Provide the (X, Y) coordinate of the cell's center where the given text is located.  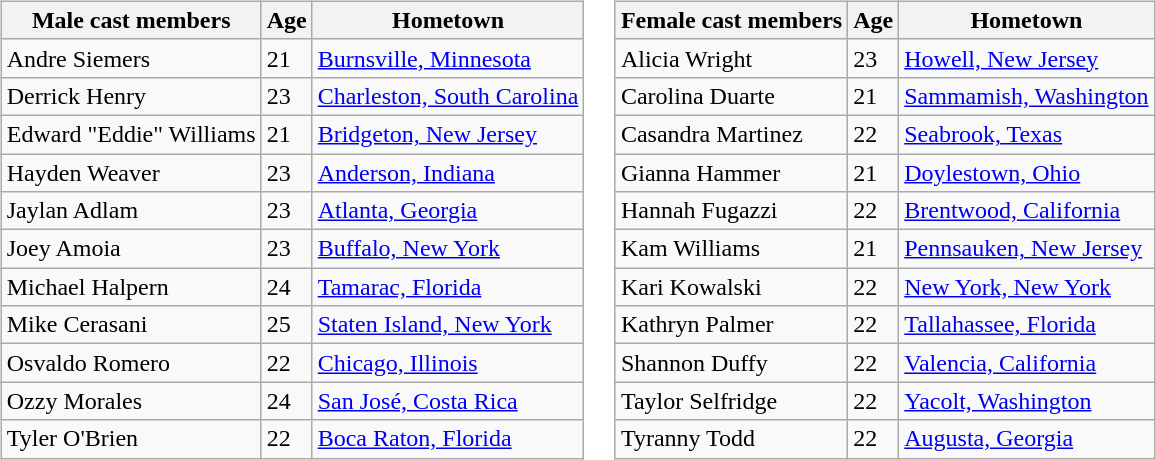
Andre Siemers (131, 58)
Tyler O'Brien (131, 439)
Carolina Duarte (731, 96)
Edward "Eddie" Williams (131, 134)
Valencia, California (1026, 363)
Hannah Fugazzi (731, 211)
Anderson, Indiana (448, 173)
Michael Halpern (131, 287)
Hayden Weaver (131, 173)
Female cast members (731, 20)
Yacolt, Washington (1026, 401)
Burnsville, Minnesota (448, 58)
Derrick Henry (131, 96)
Charleston, South Carolina (448, 96)
Buffalo, New York (448, 249)
Casandra Martinez (731, 134)
Taylor Selfridge (731, 401)
Gianna Hammer (731, 173)
Sammamish, Washington (1026, 96)
San José, Costa Rica (448, 401)
Kam Williams (731, 249)
Brentwood, California (1026, 211)
Ozzy Morales (131, 401)
Joey Amoia (131, 249)
Kari Kowalski (731, 287)
Chicago, Illinois (448, 363)
Tamarac, Florida (448, 287)
Tyranny Todd (731, 439)
Boca Raton, Florida (448, 439)
Osvaldo Romero (131, 363)
Augusta, Georgia (1026, 439)
Tallahassee, Florida (1026, 325)
Shannon Duffy (731, 363)
Jaylan Adlam (131, 211)
25 (286, 325)
Atlanta, Georgia (448, 211)
Kathryn Palmer (731, 325)
Staten Island, New York (448, 325)
Mike Cerasani (131, 325)
Pennsauken, New Jersey (1026, 249)
Alicia Wright (731, 58)
Howell, New Jersey (1026, 58)
New York, New York (1026, 287)
Seabrook, Texas (1026, 134)
Bridgeton, New Jersey (448, 134)
Male cast members (131, 20)
Doylestown, Ohio (1026, 173)
